Scan for the cell matching the given text and deliver its (x, y) coordinate at center. 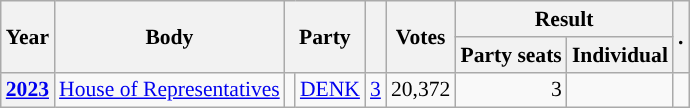
DENK (330, 90)
House of Representatives (170, 90)
. (681, 36)
2023 (28, 90)
Year (28, 36)
Body (170, 36)
Votes (420, 36)
Individual (620, 55)
Party (325, 36)
Result (564, 19)
Party seats (510, 55)
20,372 (420, 90)
